Extract the [x, y] coordinate from the center of the cell holding the provided text.  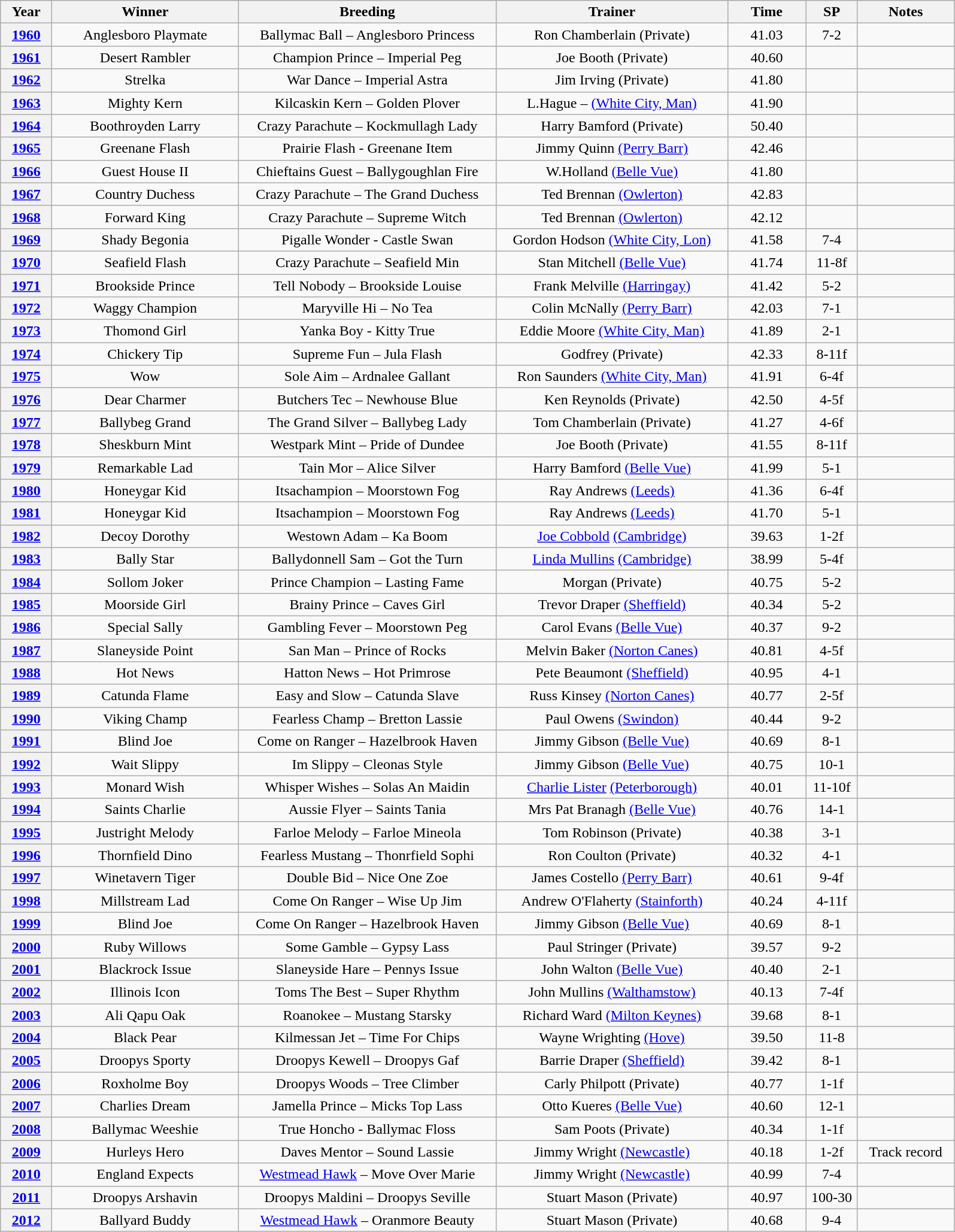
42.03 [766, 308]
War Dance – Imperial Astra [368, 80]
San Man – Prince of Rocks [368, 650]
1975 [26, 377]
Charlie Lister (Peterborough) [612, 787]
Crazy Parachute – Supreme Witch [368, 217]
Godfrey (Private) [612, 354]
Charlies Dream [145, 1106]
40.61 [766, 878]
Waggy Champion [145, 308]
2002 [26, 992]
Shady Begonia [145, 240]
Winetavern Tiger [145, 878]
Sollom Joker [145, 582]
Illinois Icon [145, 992]
Gordon Hodson (White City, Lon) [612, 240]
Droopys Arshavin [145, 1197]
Monard Wish [145, 787]
England Expects [145, 1175]
Fearless Champ – Bretton Lassie [368, 719]
41.36 [766, 491]
Wait Slippy [145, 764]
Westown Adam – Ka Boom [368, 536]
2007 [26, 1106]
1964 [26, 126]
Decoy Dorothy [145, 536]
Paul Stringer (Private) [612, 946]
Dear Charmer [145, 399]
1993 [26, 787]
Melvin Baker (Norton Canes) [612, 650]
42.83 [766, 194]
1998 [26, 901]
42.50 [766, 399]
Stan Mitchell (Belle Vue) [612, 262]
1962 [26, 80]
Morgan (Private) [612, 582]
41.99 [766, 468]
Hatton News – Hot Primrose [368, 673]
Eddie Moore (White City, Man) [612, 331]
Time [766, 12]
40.81 [766, 650]
Forward King [145, 217]
1987 [26, 650]
Ron Coulton (Private) [612, 855]
The Grand Silver – Ballybeg Lady [368, 422]
41.27 [766, 422]
2006 [26, 1083]
9-4f [832, 878]
4-6f [832, 422]
Pigalle Wonder - Castle Swan [368, 240]
Country Duchess [145, 194]
Ron Chamberlain (Private) [612, 35]
41.58 [766, 240]
Mrs Pat Branagh (Belle Vue) [612, 810]
Jamella Prince – Micks Top Lass [368, 1106]
1991 [26, 741]
Whisper Wishes – Solas An Maidin [368, 787]
Seafield Flash [145, 262]
1973 [26, 331]
1984 [26, 582]
41.55 [766, 445]
Wayne Wrighting (Hove) [612, 1038]
5-4f [832, 559]
41.91 [766, 377]
14-1 [832, 810]
Desert Rambler [145, 57]
38.99 [766, 559]
Maryville Hi – No Tea [368, 308]
Justright Melody [145, 833]
Toms The Best – Super Rhythm [368, 992]
Im Slippy – Cleonas Style [368, 764]
Frank Melville (Harringay) [612, 286]
2003 [26, 1015]
Chieftains Guest – Ballygoughlan Fire [368, 171]
Track record [905, 1152]
2010 [26, 1175]
Breeding [368, 12]
John Walton (Belle Vue) [612, 969]
1974 [26, 354]
Butchers Tec – Newhouse Blue [368, 399]
1985 [26, 604]
Yanka Boy - Kitty True [368, 331]
2008 [26, 1129]
L.Hague – (White City, Man) [612, 103]
1981 [26, 513]
Slaneyside Hare – Pennys Issue [368, 969]
50.40 [766, 126]
2-5f [832, 696]
Winner [145, 12]
39.68 [766, 1015]
40.99 [766, 1175]
41.89 [766, 331]
Crazy Parachute – Kockmullagh Lady [368, 126]
40.68 [766, 1220]
Ballyard Buddy [145, 1220]
40.13 [766, 992]
Kilmessan Jet – Time For Chips [368, 1038]
42.46 [766, 149]
Otto Kueres (Belle Vue) [612, 1106]
41.74 [766, 262]
2011 [26, 1197]
Crazy Parachute – The Grand Duchess [368, 194]
1999 [26, 924]
Aussie Flyer – Saints Tania [368, 810]
Thornfield Dino [145, 855]
3-1 [832, 833]
Hot News [145, 673]
Gambling Fever – Moorstown Peg [368, 627]
41.90 [766, 103]
Moorside Girl [145, 604]
1995 [26, 833]
Chickery Tip [145, 354]
Ballydonnell Sam – Got the Turn [368, 559]
Tell Nobody – Brookside Louise [368, 286]
1963 [26, 103]
Wow [145, 377]
2000 [26, 946]
Richard Ward (Milton Keynes) [612, 1015]
1968 [26, 217]
Saints Charlie [145, 810]
42.33 [766, 354]
40.32 [766, 855]
39.63 [766, 536]
1977 [26, 422]
Millstream Lad [145, 901]
Droopys Kewell – Droopys Gaf [368, 1061]
Droopys Woods – Tree Climber [368, 1083]
4-11f [832, 901]
7-2 [832, 35]
Westmead Hawk – Oranmore Beauty [368, 1220]
39.57 [766, 946]
11-8f [832, 262]
1976 [26, 399]
Westpark Mint – Pride of Dundee [368, 445]
Roxholme Boy [145, 1083]
40.44 [766, 719]
Harry Bamford (Private) [612, 126]
40.38 [766, 833]
Hurleys Hero [145, 1152]
9-4 [832, 1220]
Russ Kinsey (Norton Canes) [612, 696]
11-10f [832, 787]
Mighty Kern [145, 103]
Prince Champion – Lasting Fame [368, 582]
41.70 [766, 513]
Black Pear [145, 1038]
1979 [26, 468]
41.03 [766, 35]
Double Bid – Nice One Zoe [368, 878]
Ruby Willows [145, 946]
1982 [26, 536]
Carol Evans (Belle Vue) [612, 627]
Boothroyden Larry [145, 126]
40.95 [766, 673]
Pete Beaumont (Sheffield) [612, 673]
Paul Owens (Swindon) [612, 719]
Roanokee – Mustang Starsky [368, 1015]
Special Sally [145, 627]
1960 [26, 35]
Supreme Fun – Jula Flash [368, 354]
40.18 [766, 1152]
Tom Robinson (Private) [612, 833]
41.42 [766, 286]
1980 [26, 491]
Strelka [145, 80]
Year [26, 12]
Ballymac Ball – Anglesboro Princess [368, 35]
SP [832, 12]
40.97 [766, 1197]
2009 [26, 1152]
2005 [26, 1061]
Brainy Prince – Caves Girl [368, 604]
Kilcaskin Kern – Golden Plover [368, 103]
Some Gamble – Gypsy Lass [368, 946]
1986 [26, 627]
1965 [26, 149]
2001 [26, 969]
Ken Reynolds (Private) [612, 399]
Easy and Slow – Catunda Slave [368, 696]
Farloe Melody – Farloe Mineola [368, 833]
1967 [26, 194]
Crazy Parachute – Seafield Min [368, 262]
Trevor Draper (Sheffield) [612, 604]
Ron Saunders (White City, Man) [612, 377]
Bally Star [145, 559]
1992 [26, 764]
1994 [26, 810]
Droopys Maldini – Droopys Seville [368, 1197]
1978 [26, 445]
11-8 [832, 1038]
Sheskburn Mint [145, 445]
1996 [26, 855]
40.37 [766, 627]
Sam Poots (Private) [612, 1129]
W.Holland (Belle Vue) [612, 171]
1997 [26, 878]
Champion Prince – Imperial Peg [368, 57]
Carly Philpott (Private) [612, 1083]
39.50 [766, 1038]
Andrew O'Flaherty (Stainforth) [612, 901]
Joe Cobbold (Cambridge) [612, 536]
James Costello (Perry Barr) [612, 878]
1961 [26, 57]
Come On Ranger – Wise Up Jim [368, 901]
Tom Chamberlain (Private) [612, 422]
12-1 [832, 1106]
Guest House II [145, 171]
Slaneyside Point [145, 650]
Catunda Flame [145, 696]
39.42 [766, 1061]
7-4f [832, 992]
Brookside Prince [145, 286]
Viking Champ [145, 719]
Daves Mentor – Sound Lassie [368, 1152]
Tain Mor – Alice Silver [368, 468]
Come On Ranger – Hazelbrook Haven [368, 924]
Prairie Flash - Greenane Item [368, 149]
Remarkable Lad [145, 468]
40.24 [766, 901]
1983 [26, 559]
Jimmy Quinn (Perry Barr) [612, 149]
1972 [26, 308]
10-1 [832, 764]
1970 [26, 262]
1988 [26, 673]
Sole Aim – Ardnalee Gallant [368, 377]
1966 [26, 171]
7-1 [832, 308]
2012 [26, 1220]
1989 [26, 696]
Ali Qapu Oak [145, 1015]
True Honcho - Ballymac Floss [368, 1129]
Blackrock Issue [145, 969]
Greenane Flash [145, 149]
40.01 [766, 787]
Harry Bamford (Belle Vue) [612, 468]
Trainer [612, 12]
John Mullins (Walthamstow) [612, 992]
1969 [26, 240]
Ballymac Weeshie [145, 1129]
42.12 [766, 217]
100-30 [832, 1197]
1971 [26, 286]
Colin McNally (Perry Barr) [612, 308]
Barrie Draper (Sheffield) [612, 1061]
Thomond Girl [145, 331]
Westmead Hawk – Move Over Marie [368, 1175]
Linda Mullins (Cambridge) [612, 559]
2004 [26, 1038]
Droopys Sporty [145, 1061]
Ballybeg Grand [145, 422]
Jim Irving (Private) [612, 80]
40.40 [766, 969]
Fearless Mustang – Thonrfield Sophi [368, 855]
1990 [26, 719]
Anglesboro Playmate [145, 35]
Notes [905, 12]
Come on Ranger – Hazelbrook Haven [368, 741]
40.76 [766, 810]
